Identify which cell holds the provided text, then report its [x, y] central coordinate. 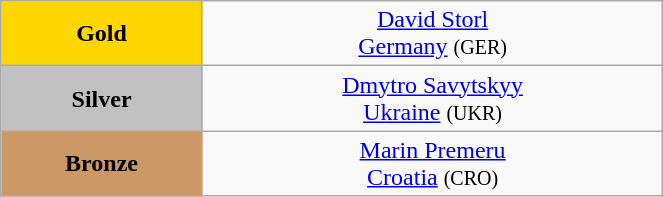
Dmytro Savytskyy Ukraine (UKR) [432, 98]
David Storl Germany (GER) [432, 34]
Marin Premeru Croatia (CRO) [432, 164]
Bronze [102, 164]
Silver [102, 98]
Gold [102, 34]
